Return the [X, Y] coordinate for the center point of the cell that contains the specified text.  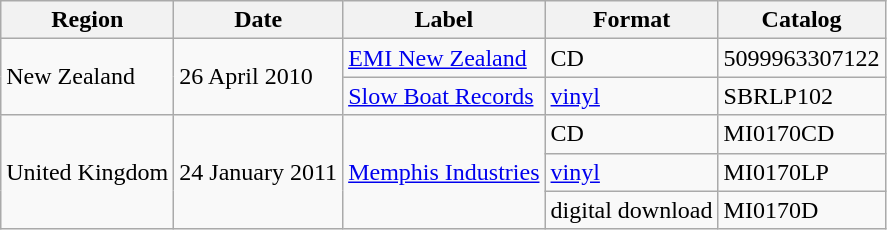
MI0170D [802, 210]
SBRLP102 [802, 96]
24 January 2011 [258, 172]
New Zealand [88, 77]
26 April 2010 [258, 77]
Memphis Industries [444, 172]
Slow Boat Records [444, 96]
Label [444, 20]
MI0170LP [802, 172]
Catalog [802, 20]
Format [632, 20]
Date [258, 20]
5099963307122 [802, 58]
digital download [632, 210]
EMI New Zealand [444, 58]
United Kingdom [88, 172]
Region [88, 20]
MI0170CD [802, 134]
